Identify which cell holds the provided text, then report its [x, y] central coordinate. 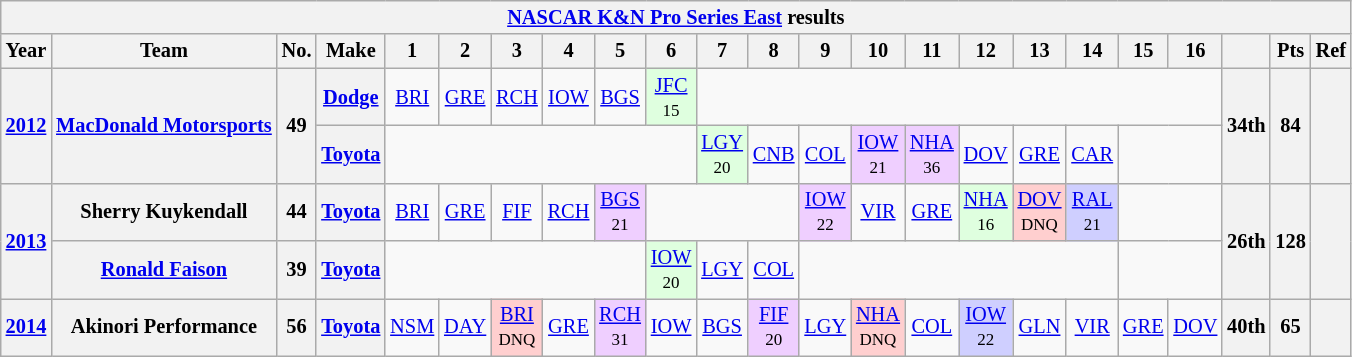
2013 [26, 240]
49 [297, 126]
CNB [774, 154]
JFC15 [671, 97]
39 [297, 270]
DAY [465, 327]
44 [297, 212]
15 [1143, 51]
BGS21 [620, 212]
LGY20 [722, 154]
Akinori Performance [164, 327]
RAL21 [1092, 212]
BRIDNQ [517, 327]
40th [1246, 327]
NHA36 [932, 154]
RCH31 [620, 327]
FIF20 [774, 327]
14 [1092, 51]
Ref [1331, 51]
NHA16 [986, 212]
GLN [1040, 327]
6 [671, 51]
11 [932, 51]
No. [297, 51]
2014 [26, 327]
1 [412, 51]
12 [986, 51]
8 [774, 51]
Sherry Kuykendall [164, 212]
DOVDNQ [1040, 212]
10 [878, 51]
Ronald Faison [164, 270]
Pts [1290, 51]
IOW20 [671, 270]
34th [1246, 126]
9 [825, 51]
56 [297, 327]
3 [517, 51]
84 [1290, 126]
7 [722, 51]
NHADNQ [878, 327]
13 [1040, 51]
Year [26, 51]
FIF [517, 212]
Team [164, 51]
NASCAR K&N Pro Series East results [676, 17]
Make [350, 51]
2 [465, 51]
NSM [412, 327]
128 [1290, 240]
MacDonald Motorsports [164, 126]
65 [1290, 327]
4 [569, 51]
5 [620, 51]
CAR [1092, 154]
IOW21 [878, 154]
26th [1246, 240]
2012 [26, 126]
Dodge [350, 97]
16 [1195, 51]
